Search for the cell housing the specified text and yield its (X, Y) center coordinate. 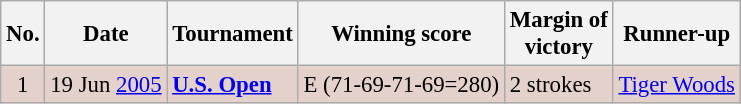
1 (23, 85)
E (71-69-71-69=280) (401, 85)
2 strokes (558, 85)
U.S. Open (232, 85)
Runner-up (676, 34)
Tiger Woods (676, 85)
Margin ofvictory (558, 34)
No. (23, 34)
Tournament (232, 34)
Winning score (401, 34)
19 Jun 2005 (106, 85)
Date (106, 34)
